For the text-containing cell, return its midpoint in [X, Y] coordinate format. 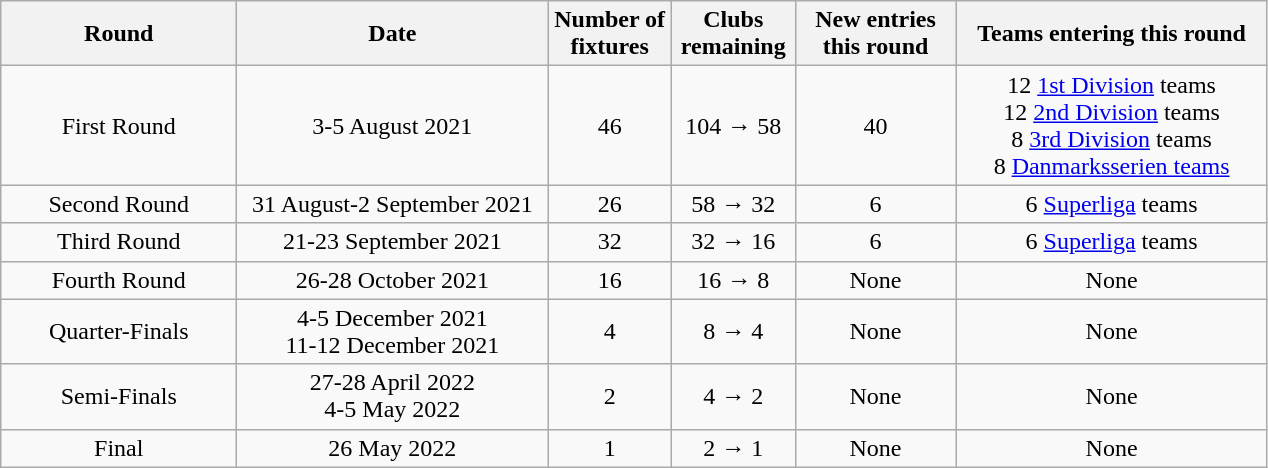
26 May 2022 [392, 448]
58 → 32 [733, 204]
New entries this round [876, 34]
26 [610, 204]
46 [610, 126]
32 → 16 [733, 242]
Quarter-Finals [119, 332]
16 [610, 280]
Clubs remaining [733, 34]
2 → 1 [733, 448]
3-5 August 2021 [392, 126]
104 → 58 [733, 126]
Round [119, 34]
Third Round [119, 242]
Date [392, 34]
First Round [119, 126]
4 [610, 332]
Number of fixtures [610, 34]
26-28 October 2021 [392, 280]
Semi-Finals [119, 396]
8 → 4 [733, 332]
Second Round [119, 204]
31 August-2 September 2021 [392, 204]
32 [610, 242]
Fourth Round [119, 280]
Final [119, 448]
2 [610, 396]
1 [610, 448]
Teams entering this round [1112, 34]
4 → 2 [733, 396]
40 [876, 126]
16 → 8 [733, 280]
27-28 April 20224-5 May 2022 [392, 396]
21-23 September 2021 [392, 242]
12 1st Division teams12 2nd Division teams8 3rd Division teams8 Danmarksserien teams [1112, 126]
4-5 December 202111-12 December 2021 [392, 332]
